Locate the cell with the specified text and output its [X, Y] center coordinate. 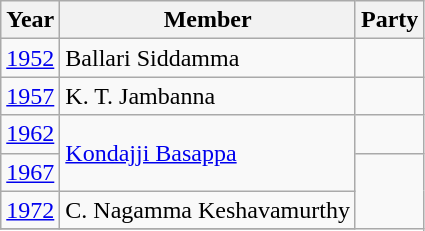
K. T. Jambanna [208, 96]
1962 [30, 134]
1967 [30, 172]
C. Nagamma Keshavamurthy [208, 210]
Ballari Siddamma [208, 58]
1972 [30, 210]
1957 [30, 96]
Kondajji Basappa [208, 153]
1952 [30, 58]
Party [389, 20]
Member [208, 20]
Year [30, 20]
